Output the (X, Y) coordinate of the center of the cell containing the given text.  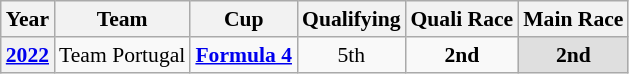
Formula 4 (244, 55)
Team (122, 19)
2022 (28, 55)
Qualifying (351, 19)
Team Portugal (122, 55)
5th (351, 55)
Quali Race (462, 19)
Main Race (573, 19)
Cup (244, 19)
Year (28, 19)
